From the cell containing the given text, extract its center point as [X, Y] coordinate. 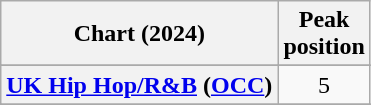
Chart (2024) [140, 34]
Peakposition [324, 34]
5 [324, 85]
UK Hip Hop/R&B (OCC) [140, 85]
